Pinpoint the cell where the given text exists, returning its (X, Y) midpoint coordinate. 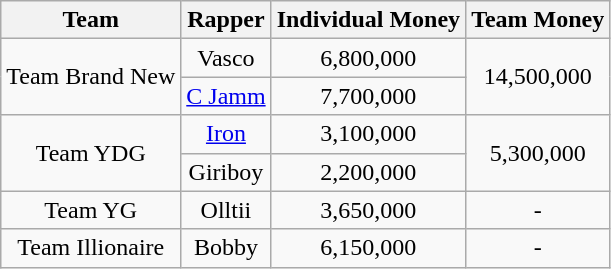
Individual Money (368, 20)
Team Money (538, 20)
6,800,000 (368, 58)
Giriboy (226, 172)
3,100,000 (368, 134)
Team YDG (91, 153)
Iron (226, 134)
Vasco (226, 58)
7,700,000 (368, 96)
C Jamm (226, 96)
Bobby (226, 248)
Team Illionaire (91, 248)
14,500,000 (538, 77)
6,150,000 (368, 248)
Rapper (226, 20)
Team YG (91, 210)
Olltii (226, 210)
Team (91, 20)
Team Brand New (91, 77)
3,650,000 (368, 210)
5,300,000 (538, 153)
2,200,000 (368, 172)
